Capture the cell that displays the provided text and extract its (x, y) central coordinate. 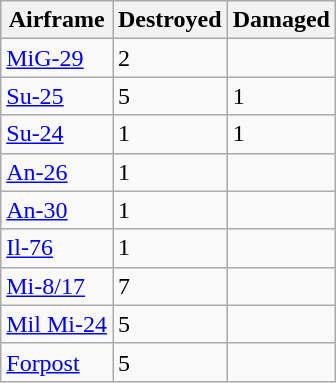
7 (170, 286)
MiG-29 (57, 58)
Il-76 (57, 248)
Mil Mi-24 (57, 324)
Airframe (57, 20)
Damaged (281, 20)
Su-24 (57, 134)
An-26 (57, 172)
An-30 (57, 210)
Su-25 (57, 96)
Forpost (57, 362)
Destroyed (170, 20)
2 (170, 58)
Mi-8/17 (57, 286)
